From the cell containing the given text, extract its center point as (x, y) coordinate. 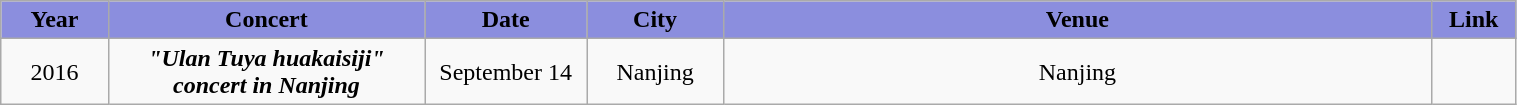
Venue (1077, 20)
"Ulan Tuya huakaisiji" concert in Nanjing (266, 72)
Year (54, 20)
City (656, 20)
Concert (266, 20)
September 14 (506, 72)
2016 (54, 72)
Date (506, 20)
Link (1474, 20)
